Extract the [x, y] coordinate from the center of the cell holding the provided text.  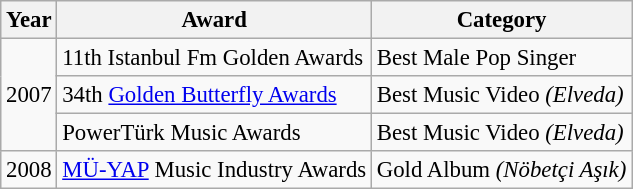
Award [214, 20]
MÜ-YAP Music Industry Awards [214, 170]
11th Istanbul Fm Golden Awards [214, 58]
Best Male Pop Singer [501, 58]
34th Golden Butterfly Awards [214, 95]
2007 [29, 96]
Year [29, 20]
2008 [29, 170]
Category [501, 20]
PowerTürk Music Awards [214, 133]
Gold Album (Nöbetçi Aşık) [501, 170]
